Return [X, Y] of the center of cell containing provided text 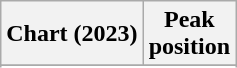
Chart (2023) [72, 34]
Peakposition [189, 34]
